Output the [x, y] coordinate of the center of the cell containing the given text.  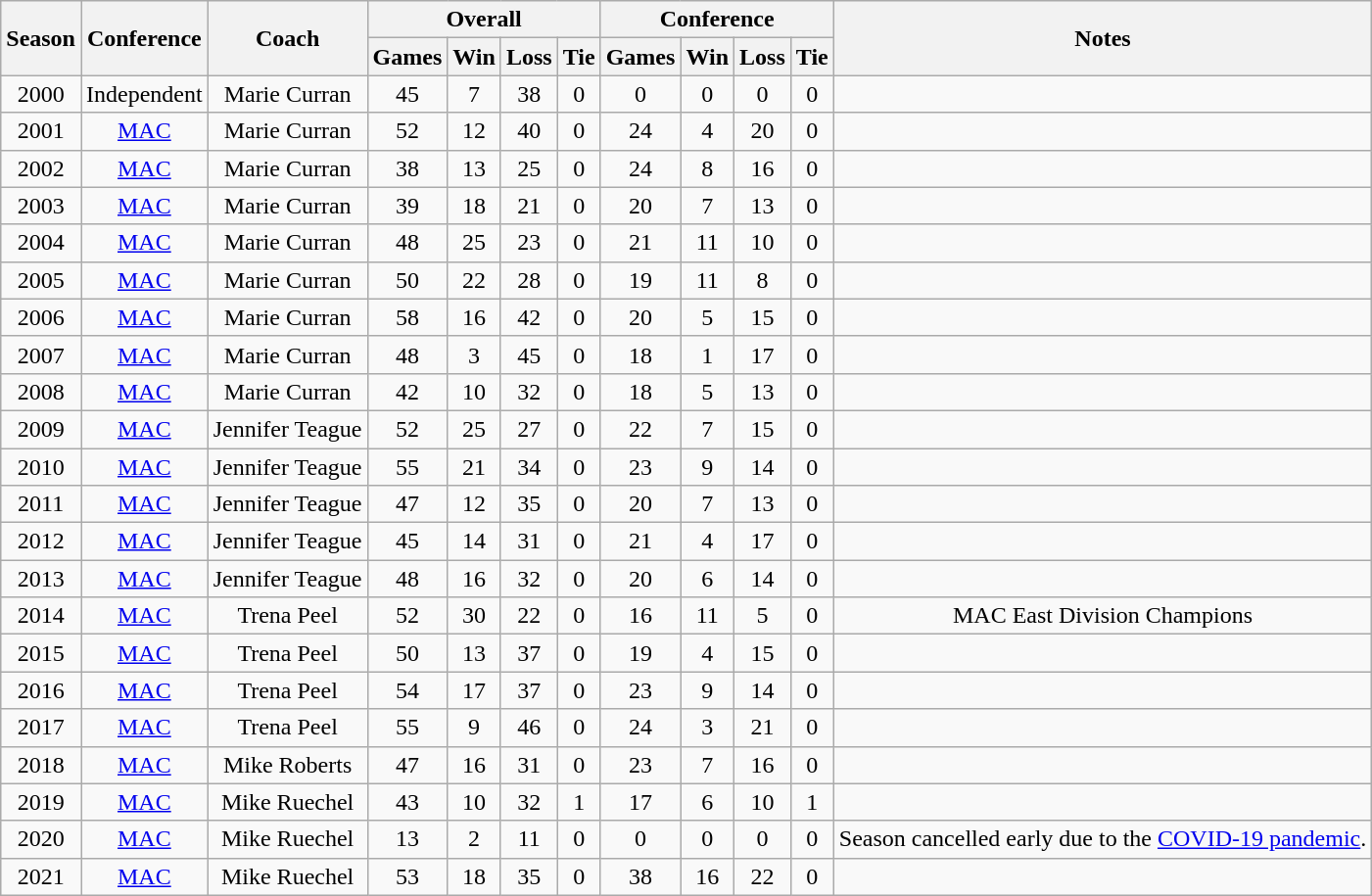
2017 [41, 728]
2016 [41, 690]
2011 [41, 504]
2010 [41, 467]
54 [407, 690]
Season cancelled early due to the COVID-19 pandemic. [1103, 839]
2 [474, 839]
2020 [41, 839]
Coach [288, 38]
2021 [41, 876]
43 [407, 802]
2014 [41, 616]
39 [407, 206]
Notes [1103, 38]
2007 [41, 354]
2002 [41, 168]
27 [529, 429]
2018 [41, 765]
28 [529, 280]
53 [407, 876]
MAC East Division Champions [1103, 616]
2009 [41, 429]
Season [41, 38]
2006 [41, 317]
40 [529, 131]
2008 [41, 392]
2012 [41, 542]
Mike Roberts [288, 765]
2001 [41, 131]
2005 [41, 280]
Overall [484, 20]
2000 [41, 94]
2013 [41, 579]
34 [529, 467]
46 [529, 728]
2004 [41, 243]
Independent [144, 94]
2019 [41, 802]
58 [407, 317]
30 [474, 616]
2003 [41, 206]
2015 [41, 653]
